Pinpoint the cell where the given text exists, returning its [X, Y] midpoint coordinate. 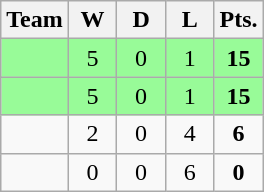
W [92, 20]
Pts. [238, 20]
L [190, 20]
2 [92, 134]
D [142, 20]
4 [190, 134]
Team [35, 20]
